Extract the (X, Y) coordinate from the center of the cell holding the provided text.  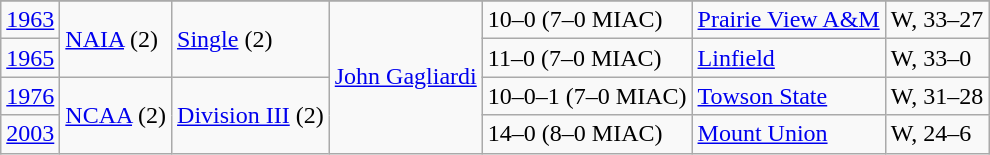
John Gagliardi (406, 77)
W, 31–28 (937, 96)
Division III (2) (251, 115)
W, 24–6 (937, 134)
1963 (30, 20)
1965 (30, 58)
W, 33–0 (937, 58)
NCAA (2) (116, 115)
Towson State (788, 96)
10–0 (7–0 MIAC) (587, 20)
NAIA (2) (116, 39)
W, 33–27 (937, 20)
Mount Union (788, 134)
1976 (30, 96)
11–0 (7–0 MIAC) (587, 58)
Single (2) (251, 39)
Linfield (788, 58)
2003 (30, 134)
14–0 (8–0 MIAC) (587, 134)
Prairie View A&M (788, 20)
10–0–1 (7–0 MIAC) (587, 96)
